Locate the cell with the specified text and output its [x, y] center coordinate. 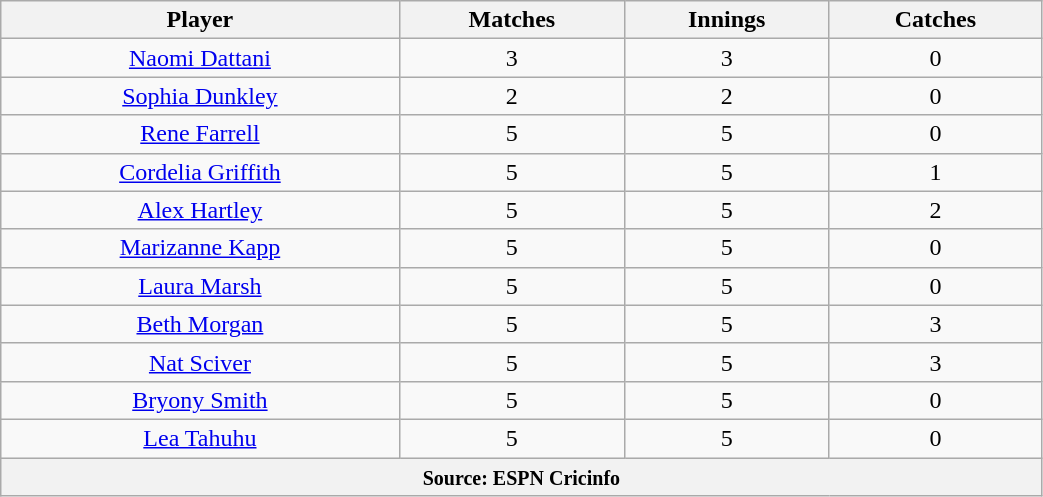
Cordelia Griffith [200, 172]
Beth Morgan [200, 324]
Source: ESPN Cricinfo [522, 477]
Matches [512, 20]
Rene Farrell [200, 134]
Catches [936, 20]
Alex Hartley [200, 210]
Laura Marsh [200, 286]
Naomi Dattani [200, 58]
Marizanne Kapp [200, 248]
1 [936, 172]
Innings [727, 20]
Nat Sciver [200, 362]
Lea Tahuhu [200, 438]
Player [200, 20]
Sophia Dunkley [200, 96]
Bryony Smith [200, 400]
